Pinpoint the cell where the given text exists, returning its (x, y) midpoint coordinate. 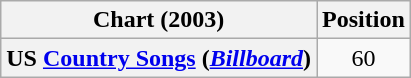
60 (364, 58)
Chart (2003) (159, 20)
Position (364, 20)
US Country Songs (Billboard) (159, 58)
